Find where the given text appears and provide that cell's center as (x, y) coordinate. 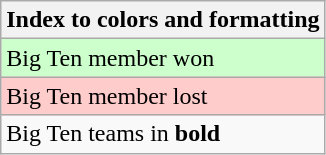
Index to colors and formatting (163, 20)
Big Ten member won (163, 58)
Big Ten teams in bold (163, 134)
Big Ten member lost (163, 96)
